Determine the (X, Y) coordinate at the center of the cell enclosing the given text.  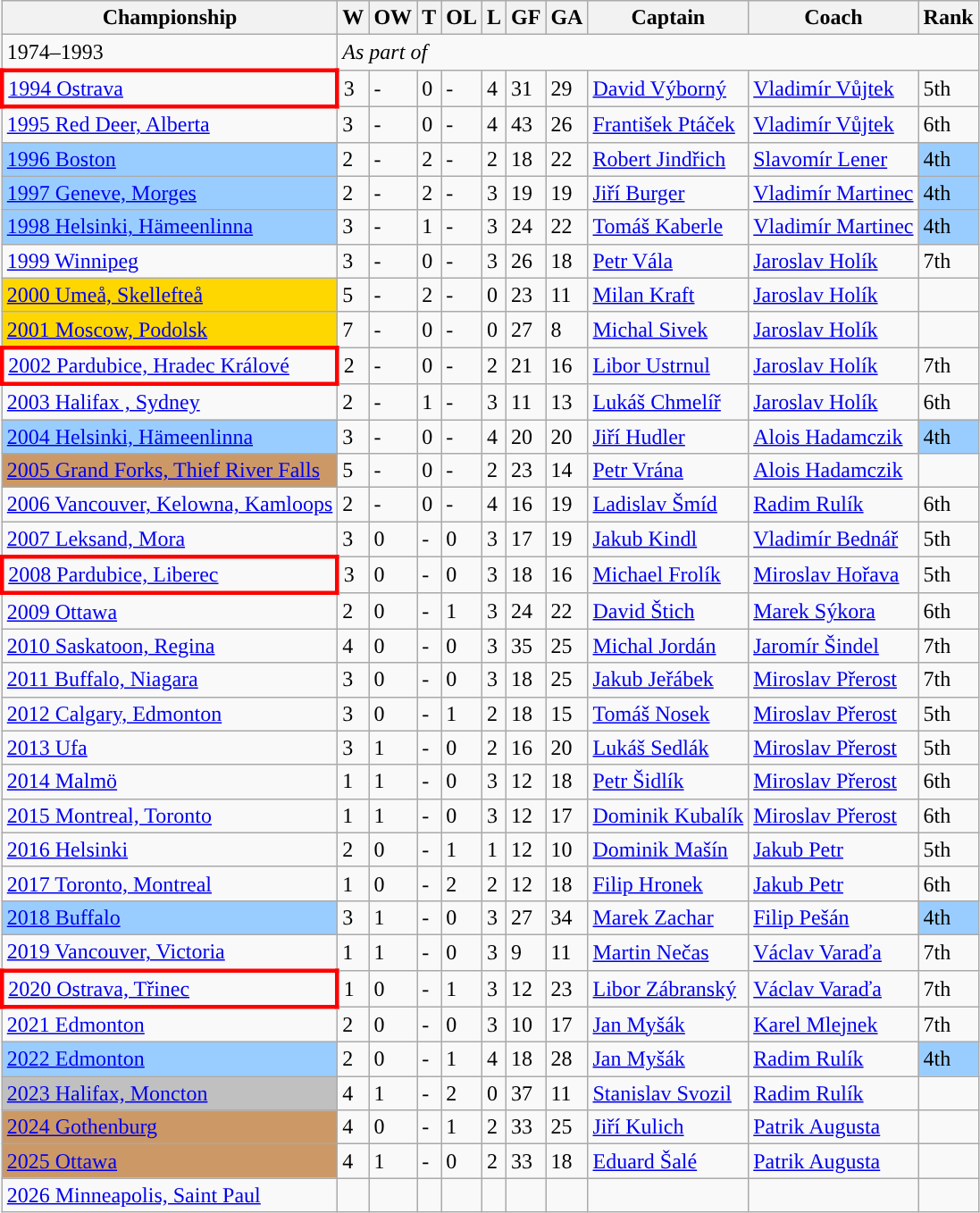
2024 Gothenburg (170, 1127)
13 (566, 402)
Dominik Kubalík (668, 816)
2014 Malmö (170, 782)
2011 Buffalo, Niagara (170, 680)
Coach (833, 18)
2008 Pardubice, Liberec (170, 575)
28 (566, 1059)
Jakub Jeřábek (668, 680)
Slavomír Lener (833, 159)
Championship (170, 18)
Martin Nečas (668, 952)
2005 Grand Forks, Thief River Falls (170, 471)
Tomáš Nosek (668, 714)
Petr Vrána (668, 471)
L (493, 18)
David Štich (668, 611)
1996 Boston (170, 159)
Karel Mlejnek (833, 1025)
2001 Moscow, Podolsk (170, 330)
2003 Halifax , Sydney (170, 402)
2022 Edmonton (170, 1059)
W (354, 18)
2025 Ottawa (170, 1161)
2012 Calgary, Edmonton (170, 714)
František Ptáček (668, 124)
21 (526, 366)
2018 Buffalo (170, 917)
Petr Vála (668, 261)
Michal Jordán (668, 646)
Milan Kraft (668, 295)
Jiří Hudler (668, 437)
Captain (668, 18)
Libor Zábranský (668, 988)
1999 Winnipeg (170, 261)
2004 Helsinki, Hämeenlinna (170, 437)
Rank (949, 18)
Jiří Burger (668, 193)
Jaromír Šindel (833, 646)
David Výborný (668, 88)
2009 Ottawa (170, 611)
Filip Hronek (668, 883)
Marek Sýkora (833, 611)
Ladislav Šmíd (668, 505)
7 (354, 330)
2002 Pardubice, Hradec Králové (170, 366)
OL (462, 18)
1974–1993 (170, 53)
34 (566, 917)
2010 Saskatoon, Regina (170, 646)
T (429, 18)
35 (526, 646)
Jakub Kindl (668, 540)
GF (526, 18)
1994 Ostrava (170, 88)
9 (526, 952)
Marek Zachar (668, 917)
Eduard Šalé (668, 1161)
2000 Umeå, Skellefteå (170, 295)
Libor Ustrnul (668, 366)
1997 Geneve, Morges (170, 193)
Tomáš Kaberle (668, 227)
2023 Halifax, Moncton (170, 1093)
GA (566, 18)
14 (566, 471)
As part of (658, 53)
2020 Ostrava, Třinec (170, 988)
29 (566, 88)
Jiří Kulich (668, 1127)
Vladimír Bednář (833, 540)
2015 Montreal, Toronto (170, 816)
8 (566, 330)
Lukáš Chmelíř (668, 402)
2026 Minneapolis, Saint Paul (170, 1195)
2017 Toronto, Montreal (170, 883)
2016 Helsinki (170, 849)
2013 Ufa (170, 748)
2019 Vancouver, Victoria (170, 952)
OW (393, 18)
15 (566, 714)
1998 Helsinki, Hämeenlinna (170, 227)
Petr Šidlík (668, 782)
2021 Edmonton (170, 1025)
Dominik Mašín (668, 849)
Miroslav Hořava (833, 575)
37 (526, 1093)
Filip Pešán (833, 917)
Stanislav Svozil (668, 1093)
1995 Red Deer, Alberta (170, 124)
2006 Vancouver, Kelowna, Kamloops (170, 505)
Michal Sivek (668, 330)
Lukáš Sedlák (668, 748)
Robert Jindřich (668, 159)
Michael Frolík (668, 575)
31 (526, 88)
2007 Leksand, Mora (170, 540)
43 (526, 124)
